Detect which cell encompasses the target text, then output its (x, y) center coordinate. 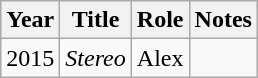
2015 (30, 58)
Role (160, 20)
Stereo (96, 58)
Notes (223, 20)
Title (96, 20)
Alex (160, 58)
Year (30, 20)
